Find where the given text appears and provide that cell's center as (x, y) coordinate. 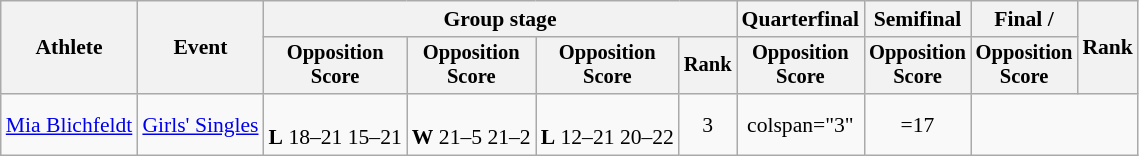
Semifinal (918, 19)
Athlete (70, 48)
Mia Blichfeldt (70, 124)
Girls' Singles (200, 124)
Quarterfinal (801, 19)
L 12–21 20–22 (608, 124)
=17 (918, 124)
W 21–5 21–2 (472, 124)
Event (200, 48)
colspan="3" (801, 124)
Final / (1024, 19)
L 18–21 15–21 (336, 124)
3 (708, 124)
Group stage (500, 19)
